Capture the cell that displays the provided text and extract its [x, y] central coordinate. 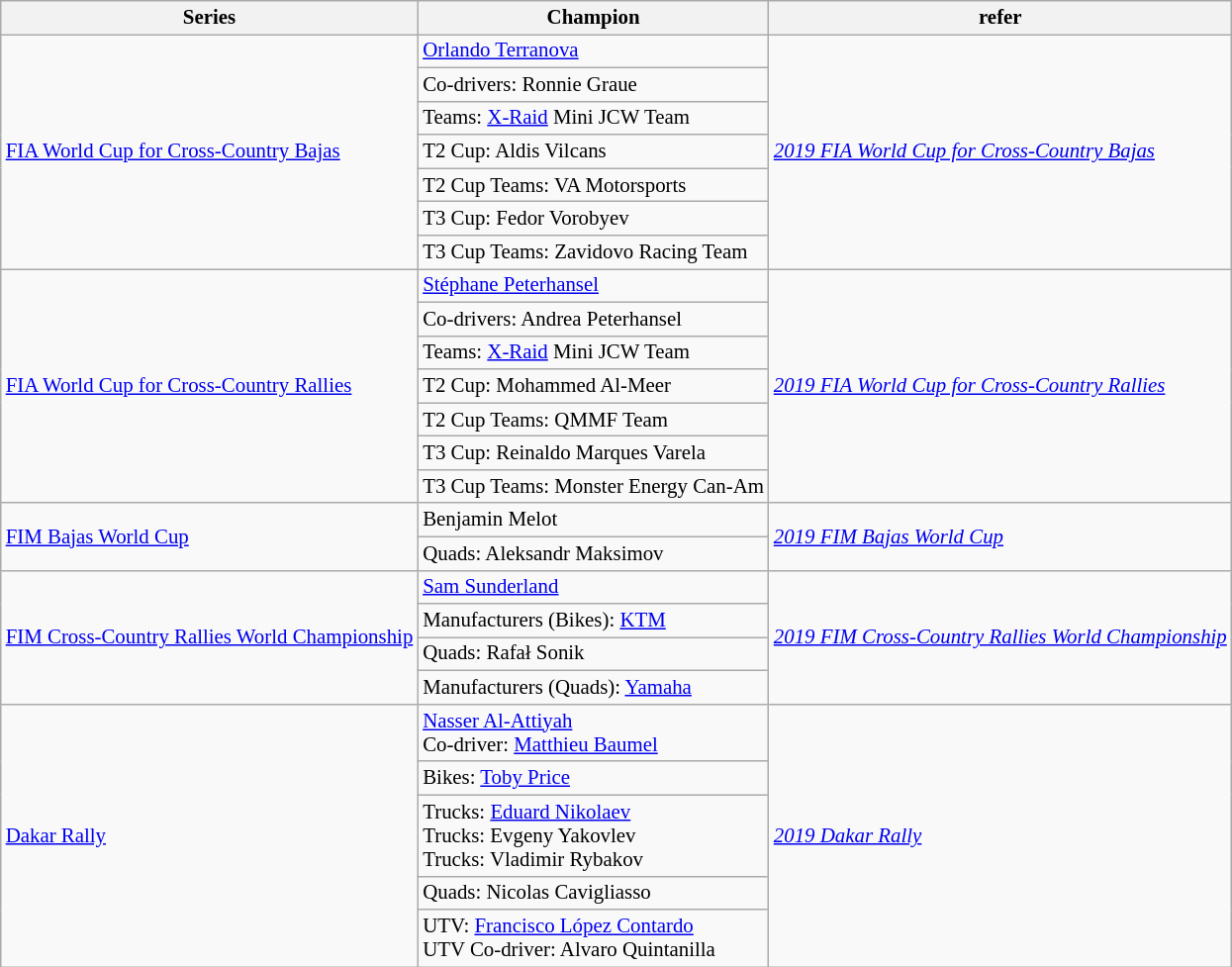
T2 Cup Teams: VA Motorsports [594, 185]
Nasser Al-AttiyahCo-driver: Matthieu Baumel [594, 732]
Bikes: Toby Price [594, 778]
T2 Cup: Mohammed Al-Meer [594, 386]
Orlando Terranova [594, 50]
Champion [594, 18]
Benjamin Melot [594, 520]
refer [1000, 18]
2019 FIM Bajas World Cup [1000, 536]
UTV: Francisco López ContardoUTV Co-driver: Alvaro Quintanilla [594, 938]
T3 Cup Teams: Zavidovo Racing Team [594, 252]
Co-drivers: Ronnie Graue [594, 84]
T2 Cup: Aldis Vilcans [594, 151]
FIM Cross-Country Rallies World Championship [210, 637]
Quads: Nicolas Cavigliasso [594, 893]
FIA World Cup for Cross-Country Rallies [210, 386]
FIA World Cup for Cross-Country Bajas [210, 150]
Series [210, 18]
Manufacturers (Quads): Yamaha [594, 688]
Dakar Rally [210, 835]
2019 FIA World Cup for Cross-Country Rallies [1000, 386]
T2 Cup Teams: QMMF Team [594, 420]
Manufacturers (Bikes): KTM [594, 621]
Trucks: Eduard NikolaevTrucks: Evgeny YakovlevTrucks: Vladimir Rybakov [594, 835]
Quads: Rafał Sonik [594, 654]
Co-drivers: Andrea Peterhansel [594, 319]
Sam Sunderland [594, 587]
2019 FIA World Cup for Cross-Country Bajas [1000, 150]
2019 FIM Cross-Country Rallies World Championship [1000, 637]
FIM Bajas World Cup [210, 536]
T3 Cup Teams: Monster Energy Can-Am [594, 486]
Stéphane Peterhansel [594, 285]
2019 Dakar Rally [1000, 835]
T3 Cup: Fedor Vorobyev [594, 219]
T3 Cup: Reinaldo Marques Varela [594, 453]
Quads: Aleksandr Maksimov [594, 553]
